Locate the cell with the specified text and output its [X, Y] center coordinate. 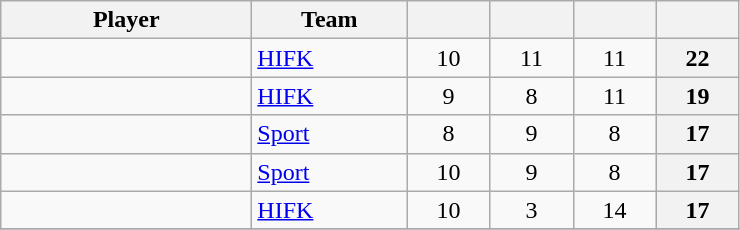
19 [698, 96]
Player [126, 20]
3 [532, 210]
Team [330, 20]
22 [698, 58]
14 [614, 210]
